Search for the cell housing the specified text and yield its [x, y] center coordinate. 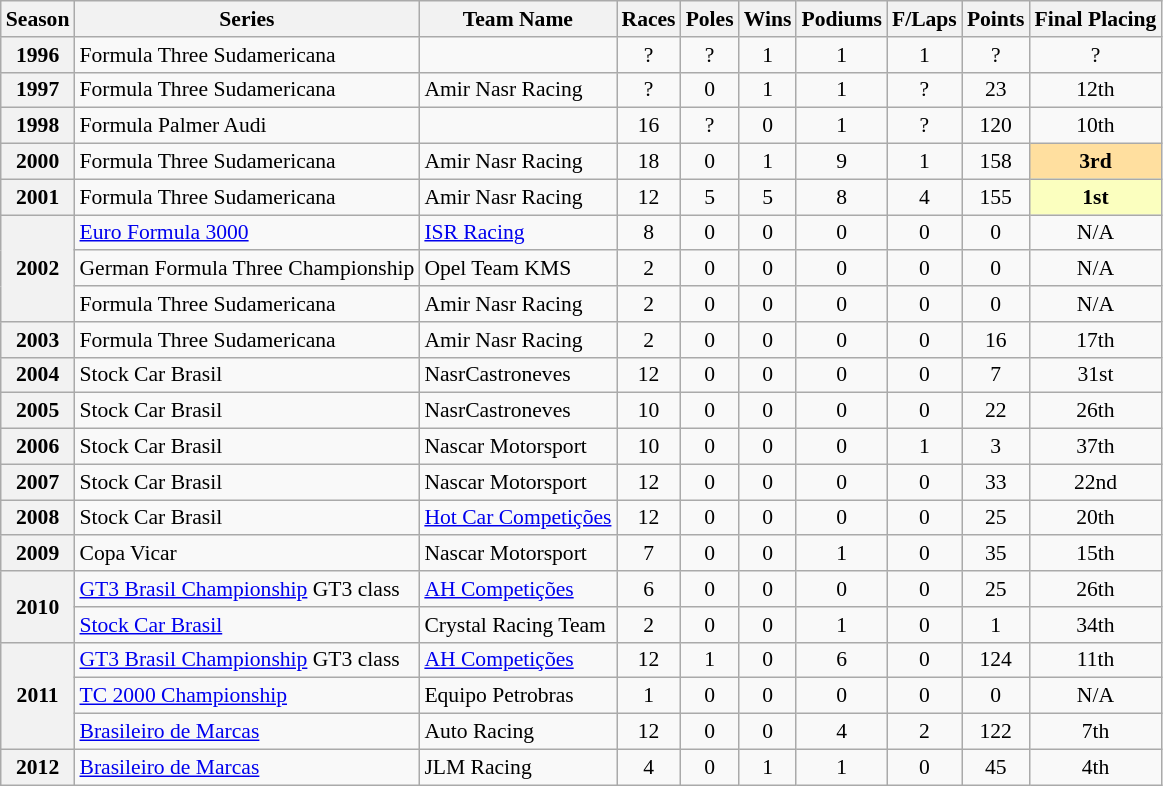
Podiums [842, 19]
Euro Formula 3000 [246, 233]
2004 [38, 375]
33 [996, 482]
2008 [38, 518]
3rd [1096, 162]
Equipo Petrobras [518, 696]
2012 [38, 767]
1996 [38, 55]
Season [38, 19]
2002 [38, 268]
1997 [38, 90]
2006 [38, 447]
18 [648, 162]
3 [996, 447]
158 [996, 162]
122 [996, 732]
34th [1096, 625]
Auto Racing [518, 732]
23 [996, 90]
1st [1096, 197]
2007 [38, 482]
Points [996, 19]
10th [1096, 126]
2009 [38, 554]
11th [1096, 660]
Copa Vicar [246, 554]
22 [996, 411]
Formula Palmer Audi [246, 126]
Opel Team KMS [518, 269]
31st [1096, 375]
Wins [768, 19]
7th [1096, 732]
F/Laps [924, 19]
2010 [38, 606]
120 [996, 126]
Poles [710, 19]
35 [996, 554]
Hot Car Competições [518, 518]
JLM Racing [518, 767]
German Formula Three Championship [246, 269]
45 [996, 767]
2000 [38, 162]
4th [1096, 767]
Team Name [518, 19]
12th [1096, 90]
155 [996, 197]
Series [246, 19]
Final Placing [1096, 19]
37th [1096, 447]
2005 [38, 411]
2003 [38, 340]
1998 [38, 126]
2001 [38, 197]
15th [1096, 554]
124 [996, 660]
Crystal Racing Team [518, 625]
20th [1096, 518]
ISR Racing [518, 233]
TC 2000 Championship [246, 696]
2011 [38, 696]
9 [842, 162]
Races [648, 19]
22nd [1096, 482]
17th [1096, 340]
